Provide the [X, Y] coordinate of the cell's center where the given text is located.  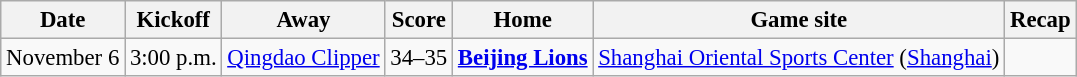
Kickoff [174, 20]
Score [419, 20]
Beijing Lions [523, 58]
3:00 p.m. [174, 58]
Qingdao Clipper [304, 58]
Shanghai Oriental Sports Center (Shanghai) [799, 58]
34–35 [419, 58]
Away [304, 20]
Home [523, 20]
Date [63, 20]
Game site [799, 20]
Recap [1040, 20]
November 6 [63, 58]
